Extract the [X, Y] coordinate from the center of the cell holding the provided text.  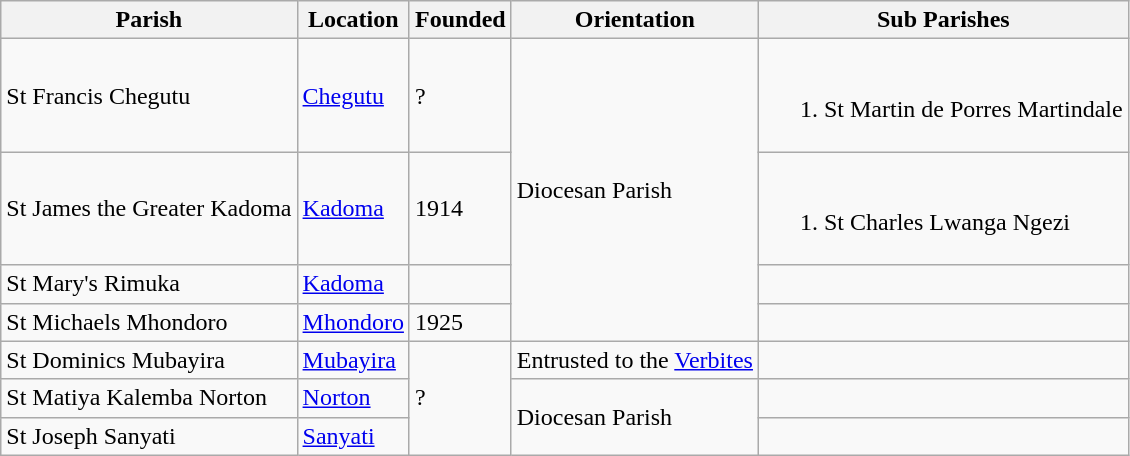
Sanyati [353, 436]
Chegutu [353, 96]
Orientation [634, 20]
St Martin de Porres Martindale [943, 96]
Founded [460, 20]
Parish [149, 20]
Entrusted to the Verbites [634, 360]
St James the Greater Kadoma [149, 208]
St Charles Lwanga Ngezi [943, 208]
St Michaels Mhondoro [149, 322]
St Mary's Rimuka [149, 284]
St Matiya Kalemba Norton [149, 398]
Mhondoro [353, 322]
Norton [353, 398]
St Dominics Mubayira [149, 360]
1914 [460, 208]
1925 [460, 322]
Mubayira [353, 360]
St Francis Chegutu [149, 96]
Sub Parishes [943, 20]
Location [353, 20]
St Joseph Sanyati [149, 436]
